Return the (x, y) coordinate for the center point of the cell that contains the specified text.  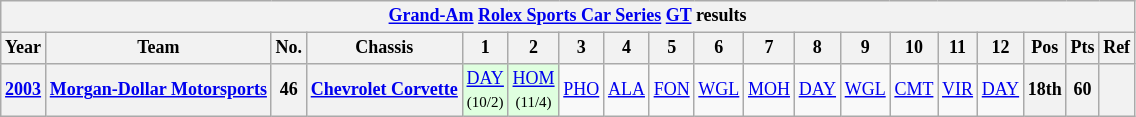
Chevrolet Corvette (384, 90)
Ref (1117, 48)
FON (672, 90)
2 (534, 48)
Pts (1082, 48)
ALA (627, 90)
18th (1044, 90)
4 (627, 48)
5 (672, 48)
MOH (770, 90)
1 (485, 48)
12 (1000, 48)
3 (582, 48)
Grand-Am Rolex Sports Car Series GT results (568, 16)
DAY(10/2) (485, 90)
PHO (582, 90)
Pos (1044, 48)
Year (24, 48)
9 (865, 48)
Team (158, 48)
No. (288, 48)
HOM(11/4) (534, 90)
VIR (958, 90)
60 (1082, 90)
46 (288, 90)
6 (719, 48)
10 (914, 48)
CMT (914, 90)
11 (958, 48)
2003 (24, 90)
8 (817, 48)
7 (770, 48)
Chassis (384, 48)
Morgan-Dollar Motorsports (158, 90)
